Return the [x, y] coordinate for the center point of the cell that contains the specified text.  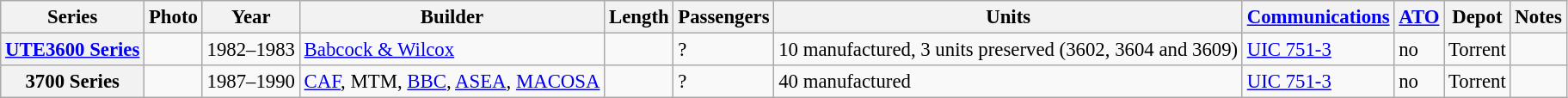
3700 Series [72, 82]
1987–1990 [251, 82]
Units [1008, 17]
10 manufactured, 3 units preserved (3602, 3604 and 3609) [1008, 50]
40 manufactured [1008, 82]
CAF, MTM, BBC, ASEA, MACOSA [452, 82]
Depot [1478, 17]
ATO [1419, 17]
Notes [1538, 17]
Photo [174, 17]
Year [251, 17]
Communications [1318, 17]
UTE3600 Series [72, 50]
1982–1983 [251, 50]
Babcock & Wilcox [452, 50]
Passengers [724, 17]
Builder [452, 17]
Length [639, 17]
Series [72, 17]
